Locate the cell with the specified text and output its (X, Y) center coordinate. 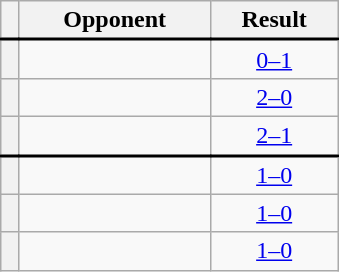
Opponent (114, 20)
0–1 (274, 60)
Result (274, 20)
2–0 (274, 97)
2–1 (274, 136)
